Output the [X, Y] coordinate of the center of the cell containing the given text.  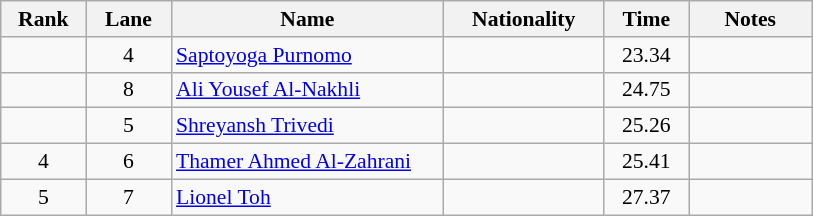
6 [128, 162]
25.26 [646, 126]
Notes [750, 19]
Ali Yousef Al-Nakhli [308, 90]
25.41 [646, 162]
Rank [44, 19]
Time [646, 19]
Saptoyoga Purnomo [308, 55]
24.75 [646, 90]
8 [128, 90]
Thamer Ahmed Al-Zahrani [308, 162]
Shreyansh Trivedi [308, 126]
7 [128, 197]
Name [308, 19]
Lionel Toh [308, 197]
Lane [128, 19]
23.34 [646, 55]
Nationality [524, 19]
27.37 [646, 197]
